Detect which cell encompasses the target text, then output its (X, Y) center coordinate. 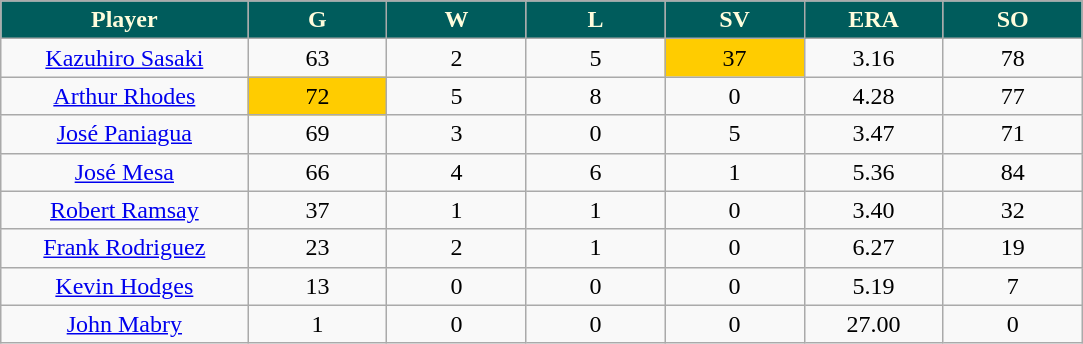
6.27 (874, 248)
Kazuhiro Sasaki (124, 58)
8 (596, 96)
13 (318, 286)
72 (318, 96)
32 (1012, 210)
SO (1012, 20)
3 (456, 134)
3.47 (874, 134)
Kevin Hodges (124, 286)
19 (1012, 248)
José Mesa (124, 172)
Arthur Rhodes (124, 96)
6 (596, 172)
84 (1012, 172)
78 (1012, 58)
John Mabry (124, 324)
77 (1012, 96)
Robert Ramsay (124, 210)
71 (1012, 134)
23 (318, 248)
Player (124, 20)
66 (318, 172)
ERA (874, 20)
Frank Rodriguez (124, 248)
27.00 (874, 324)
4.28 (874, 96)
69 (318, 134)
SV (734, 20)
4 (456, 172)
3.40 (874, 210)
63 (318, 58)
L (596, 20)
7 (1012, 286)
José Paniagua (124, 134)
G (318, 20)
5.36 (874, 172)
5.19 (874, 286)
3.16 (874, 58)
W (456, 20)
